Return the (X, Y) coordinate for the center point of the cell that contains the specified text.  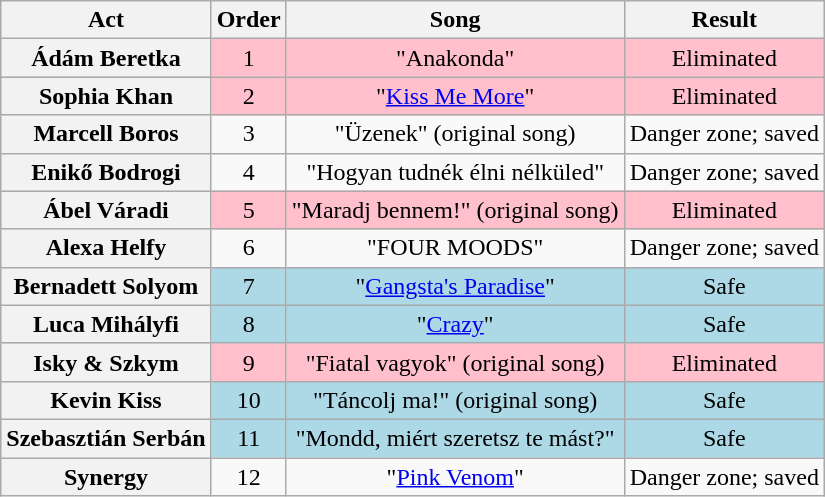
Isky & Szkym (106, 362)
"Crazy" (455, 324)
"Gangsta's Paradise" (455, 286)
7 (248, 286)
1 (248, 58)
10 (248, 400)
Act (106, 20)
12 (248, 477)
Luca Mihályfi (106, 324)
Sophia Khan (106, 96)
5 (248, 210)
"Fiatal vagyok" (original song) (455, 362)
"Táncolj ma!" (original song) (455, 400)
3 (248, 134)
Synergy (106, 477)
11 (248, 438)
Szebasztián Serbán (106, 438)
4 (248, 172)
Marcell Boros (106, 134)
Bernadett Solyom (106, 286)
"Anakonda" (455, 58)
"Üzenek" (original song) (455, 134)
Kevin Kiss (106, 400)
"FOUR MOODS" (455, 248)
"Maradj bennem!" (original song) (455, 210)
9 (248, 362)
2 (248, 96)
Ábel Váradi (106, 210)
6 (248, 248)
Enikő Bodrogi (106, 172)
"Pink Venom" (455, 477)
"Mondd, miért szeretsz te mást?" (455, 438)
Ádám Beretka (106, 58)
Song (455, 20)
Result (724, 20)
8 (248, 324)
"Hogyan tudnék élni nélküled" (455, 172)
Order (248, 20)
Alexa Helfy (106, 248)
"Kiss Me More" (455, 96)
